Output the [X, Y] coordinate of the center of the cell containing the given text.  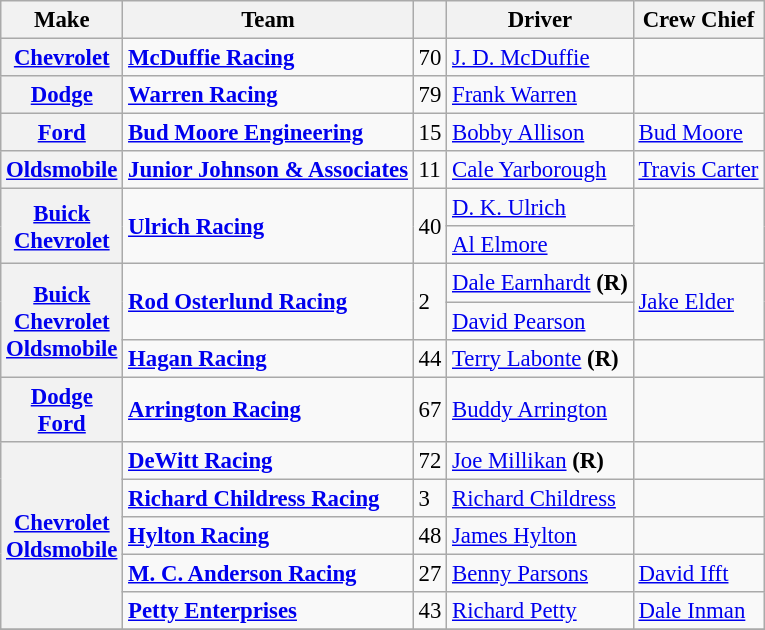
Bobby Allison [540, 133]
Petty Enterprises [268, 611]
Buick Chevrolet Oldsmobile [62, 320]
3 [430, 498]
27 [430, 573]
Junior Johnson & Associates [268, 170]
44 [430, 358]
Jake Elder [698, 302]
67 [430, 410]
Hagan Racing [268, 358]
Richard Petty [540, 611]
Dale Inman [698, 611]
M. C. Anderson Racing [268, 573]
Ulrich Racing [268, 226]
Buick Chevrolet [62, 226]
Bud Moore [698, 133]
DeWitt Racing [268, 460]
Arrington Racing [268, 410]
Dodge Ford [62, 410]
Team [268, 20]
Dodge [62, 95]
Buddy Arrington [540, 410]
David Ifft [698, 573]
Make [62, 20]
Warren Racing [268, 95]
J. D. McDuffie [540, 58]
Benny Parsons [540, 573]
43 [430, 611]
Cale Yarborough [540, 170]
Crew Chief [698, 20]
Rod Osterlund Racing [268, 302]
Dale Earnhardt (R) [540, 283]
Ford [62, 133]
Frank Warren [540, 95]
48 [430, 536]
Bud Moore Engineering [268, 133]
79 [430, 95]
Joe Millikan (R) [540, 460]
40 [430, 226]
James Hylton [540, 536]
Terry Labonte (R) [540, 358]
72 [430, 460]
Driver [540, 20]
Al Elmore [540, 245]
Oldsmobile [62, 170]
Richard Childress [540, 498]
D. K. Ulrich [540, 208]
Hylton Racing [268, 536]
Travis Carter [698, 170]
Chevrolet Oldsmobile [62, 535]
2 [430, 302]
11 [430, 170]
McDuffie Racing [268, 58]
Richard Childress Racing [268, 498]
15 [430, 133]
70 [430, 58]
Chevrolet [62, 58]
David Pearson [540, 321]
